Determine the (X, Y) coordinate at the center of the cell enclosing the given text.  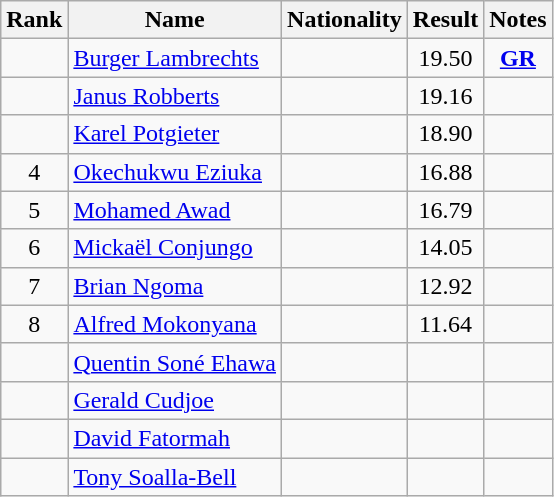
12.92 (445, 286)
Name (175, 20)
11.64 (445, 324)
Okechukwu Eziuka (175, 172)
Tony Soalla-Bell (175, 477)
4 (34, 172)
Burger Lambrechts (175, 58)
7 (34, 286)
Mohamed Awad (175, 210)
5 (34, 210)
Gerald Cudjoe (175, 400)
14.05 (445, 248)
GR (518, 58)
David Fatormah (175, 438)
Notes (518, 20)
19.16 (445, 96)
Janus Robberts (175, 96)
Nationality (345, 20)
16.79 (445, 210)
19.50 (445, 58)
6 (34, 248)
Rank (34, 20)
Result (445, 20)
8 (34, 324)
Quentin Soné Ehawa (175, 362)
Alfred Mokonyana (175, 324)
16.88 (445, 172)
Brian Ngoma (175, 286)
Karel Potgieter (175, 134)
18.90 (445, 134)
Mickaël Conjungo (175, 248)
